Find where the given text appears and provide that cell's center as [x, y] coordinate. 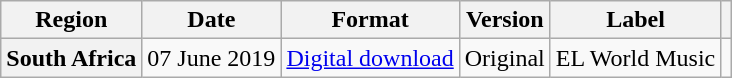
Version [504, 20]
07 June 2019 [212, 58]
EL World Music [635, 58]
Date [212, 20]
Label [635, 20]
South Africa [72, 58]
Format [370, 20]
Region [72, 20]
Digital download [370, 58]
Original [504, 58]
